Provide the (x, y) coordinate of the cell's center where the given text is located.  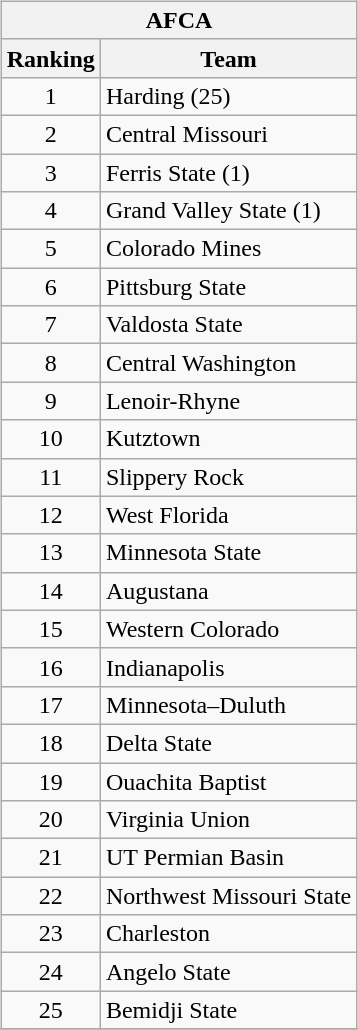
Northwest Missouri State (228, 896)
Angelo State (228, 972)
21 (50, 858)
Team (228, 58)
Bemidji State (228, 1010)
7 (50, 325)
16 (50, 667)
Ouachita Baptist (228, 781)
9 (50, 401)
Ranking (50, 58)
25 (50, 1010)
20 (50, 820)
11 (50, 477)
Delta State (228, 743)
2 (50, 134)
14 (50, 591)
24 (50, 972)
19 (50, 781)
AFCA (179, 20)
Central Washington (228, 363)
Lenoir-Rhyne (228, 401)
18 (50, 743)
8 (50, 363)
Charleston (228, 934)
Grand Valley State (1) (228, 211)
10 (50, 439)
17 (50, 705)
12 (50, 515)
1 (50, 96)
23 (50, 934)
15 (50, 629)
Pittsburg State (228, 287)
Central Missouri (228, 134)
Harding (25) (228, 96)
Western Colorado (228, 629)
Kutztown (228, 439)
Slippery Rock (228, 477)
Virginia Union (228, 820)
Minnesota State (228, 553)
13 (50, 553)
3 (50, 173)
Augustana (228, 591)
4 (50, 211)
UT Permian Basin (228, 858)
22 (50, 896)
Colorado Mines (228, 249)
6 (50, 287)
5 (50, 249)
Ferris State (1) (228, 173)
Valdosta State (228, 325)
Minnesota–Duluth (228, 705)
West Florida (228, 515)
Indianapolis (228, 667)
